Provide the [x, y] coordinate of the cell's center where the given text is located.  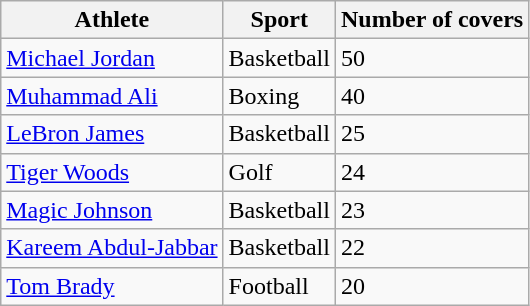
Muhammad Ali [112, 96]
40 [432, 96]
23 [432, 210]
Golf [279, 172]
Michael Jordan [112, 58]
25 [432, 134]
50 [432, 58]
Tiger Woods [112, 172]
LeBron James [112, 134]
Athlete [112, 20]
20 [432, 286]
Kareem Abdul-Jabbar [112, 248]
Sport [279, 20]
Boxing [279, 96]
Magic Johnson [112, 210]
22 [432, 248]
Tom Brady [112, 286]
Football [279, 286]
24 [432, 172]
Number of covers [432, 20]
